Extract the [X, Y] coordinate from the center of the cell holding the provided text.  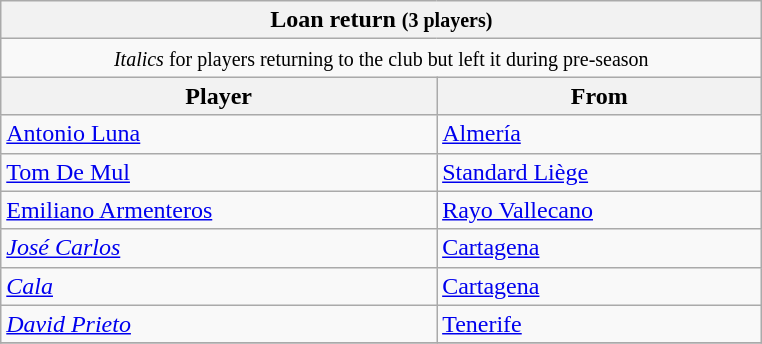
Cala [219, 286]
Rayo Vallecano [600, 210]
José Carlos [219, 248]
Italics for players returning to the club but left it during pre-season [382, 58]
Loan return (3 players) [382, 20]
Player [219, 96]
Standard Liège [600, 172]
Antonio Luna [219, 134]
Tenerife [600, 324]
David Prieto [219, 324]
Tom De Mul [219, 172]
Almería [600, 134]
Emiliano Armenteros [219, 210]
From [600, 96]
